Identify which cell holds the provided text, then report its [x, y] central coordinate. 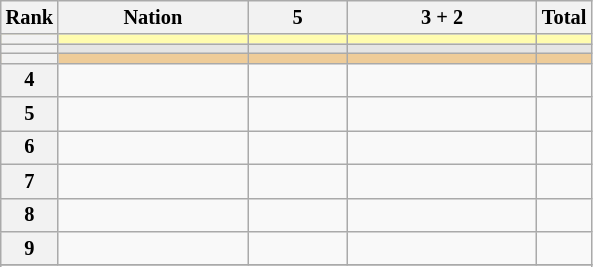
8 [30, 215]
9 [30, 248]
7 [30, 181]
4 [30, 80]
3 + 2 [442, 17]
Total [564, 17]
Nation [153, 17]
6 [30, 147]
Rank [30, 17]
